Return the (X, Y) coordinate for the center point of the cell that contains the specified text.  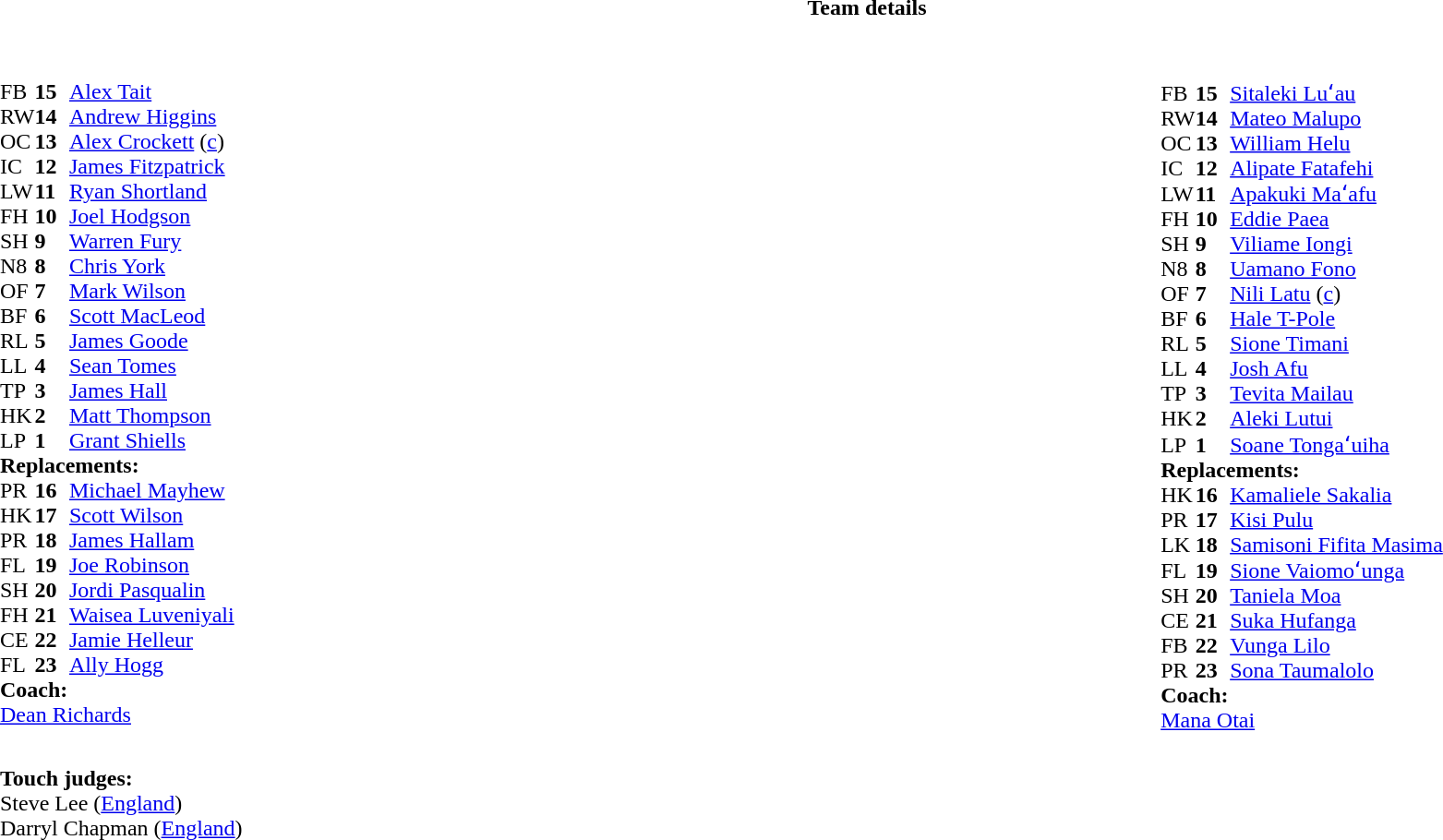
James Goode (151, 342)
Waisea Luveniyali (151, 615)
Vunga Lilo (1337, 646)
Chris York (151, 266)
Samisoni Fifita Masima (1337, 545)
Mark Wilson (151, 292)
Mana Otai (1302, 720)
Andrew Higgins (151, 116)
Sione Vaiomoʻunga (1337, 570)
Alipate Fatafehi (1337, 168)
Tevita Mailau (1337, 393)
James Hallam (151, 541)
Suka Hufanga (1337, 620)
Mateo Malupo (1337, 118)
Joel Hodgson (151, 216)
Aleki Lutui (1337, 419)
Scott MacLeod (151, 316)
Apakuki Maʻafu (1337, 194)
Jamie Helleur (151, 641)
Warren Fury (151, 242)
Scott Wilson (151, 515)
Jordi Pasqualin (151, 591)
Nili Latu (c) (1337, 294)
Kamaliele Sakalia (1337, 495)
Kisi Pulu (1337, 521)
Michael Mayhew (151, 491)
Viliame Iongi (1337, 244)
Sona Taumalolo (1337, 670)
Alex Crockett (c) (151, 142)
Dean Richards (117, 714)
Eddie Paea (1337, 220)
Hale T-Pole (1337, 319)
Soane Tongaʻuiha (1337, 444)
Ryan Shortland (151, 192)
Ally Hogg (151, 665)
Taniela Moa (1337, 596)
James Hall (151, 391)
Grant Shiells (151, 441)
William Helu (1337, 144)
Matt Thompson (151, 415)
Sione Timani (1337, 343)
James Fitzpatrick (151, 166)
Sitaleki Luʻau (1337, 92)
Sean Tomes (151, 366)
Alex Tait (151, 92)
LK (1178, 545)
Uamano Fono (1337, 270)
Joe Robinson (151, 565)
Josh Afu (1337, 369)
